From the cell containing the given text, extract its center point as [x, y] coordinate. 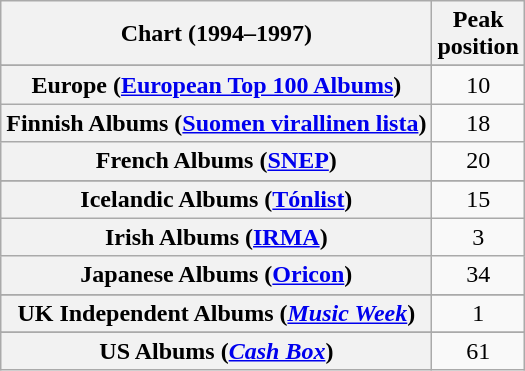
61 [478, 351]
3 [478, 237]
20 [478, 161]
US Albums (Cash Box) [216, 351]
French Albums (SNEP) [216, 161]
Peakposition [478, 34]
Icelandic Albums (Tónlist) [216, 199]
15 [478, 199]
Chart (1994–1997) [216, 34]
Irish Albums (IRMA) [216, 237]
Finnish Albums (Suomen virallinen lista) [216, 123]
10 [478, 85]
34 [478, 275]
18 [478, 123]
UK Independent Albums (Music Week) [216, 313]
1 [478, 313]
Europe (European Top 100 Albums) [216, 85]
Japanese Albums (Oricon) [216, 275]
